From the cell containing the given text, extract its center point as (x, y) coordinate. 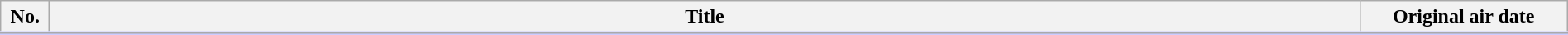
Title (705, 17)
Original air date (1464, 17)
No. (25, 17)
